Output the [X, Y] coordinate of the center of the cell containing the given text.  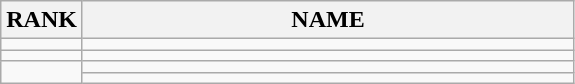
RANK [42, 20]
NAME [328, 20]
